Extract the [x, y] coordinate from the center of the cell holding the provided text.  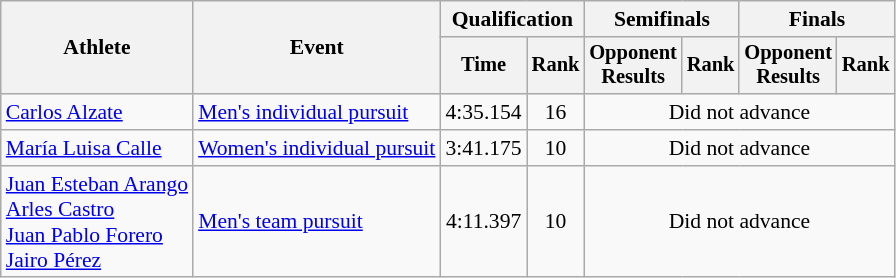
4:11.397 [483, 222]
Women's individual pursuit [316, 148]
3:41.175 [483, 148]
María Luisa Calle [97, 148]
Finals [816, 19]
Event [316, 48]
Juan Esteban ArangoArles CastroJuan Pablo ForeroJairo Pérez [97, 222]
Athlete [97, 48]
Men's team pursuit [316, 222]
16 [556, 112]
Carlos Alzate [97, 112]
Time [483, 66]
Men's individual pursuit [316, 112]
Semifinals [662, 19]
4:35.154 [483, 112]
Qualification [512, 19]
